Provide the [X, Y] coordinate of the cell's center where the given text is located.  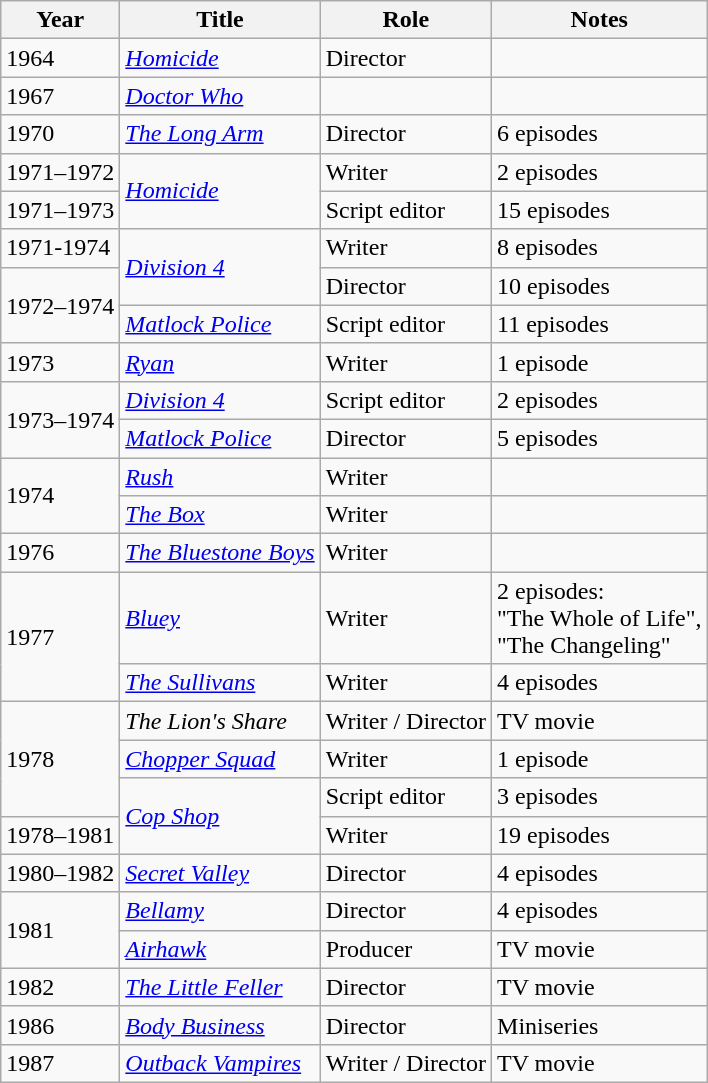
The Bluestone Boys [220, 553]
Bellamy [220, 911]
1971-1974 [60, 248]
1967 [60, 96]
1973–1974 [60, 419]
Secret Valley [220, 873]
Outback Vampires [220, 1063]
Airhawk [220, 949]
1976 [60, 553]
1964 [60, 58]
1987 [60, 1063]
1971–1973 [60, 210]
10 episodes [600, 286]
2 episodes:"The Whole of Life","The Changeling" [600, 618]
1971–1972 [60, 172]
1982 [60, 987]
1970 [60, 134]
The Little Feller [220, 987]
Notes [600, 20]
Year [60, 20]
Ryan [220, 362]
Miniseries [600, 1025]
Role [406, 20]
Producer [406, 949]
1972–1974 [60, 305]
Rush [220, 477]
The Sullivans [220, 683]
6 episodes [600, 134]
Bluey [220, 618]
Doctor Who [220, 96]
19 episodes [600, 835]
1978 [60, 759]
Body Business [220, 1025]
8 episodes [600, 248]
1977 [60, 637]
The Long Arm [220, 134]
1973 [60, 362]
1980–1982 [60, 873]
Chopper Squad [220, 759]
1986 [60, 1025]
1978–1981 [60, 835]
1981 [60, 930]
Cop Shop [220, 816]
The Box [220, 515]
3 episodes [600, 797]
5 episodes [600, 438]
Title [220, 20]
The Lion's Share [220, 721]
11 episodes [600, 324]
15 episodes [600, 210]
1974 [60, 496]
